Determine the (x, y) coordinate at the center of the cell enclosing the given text.  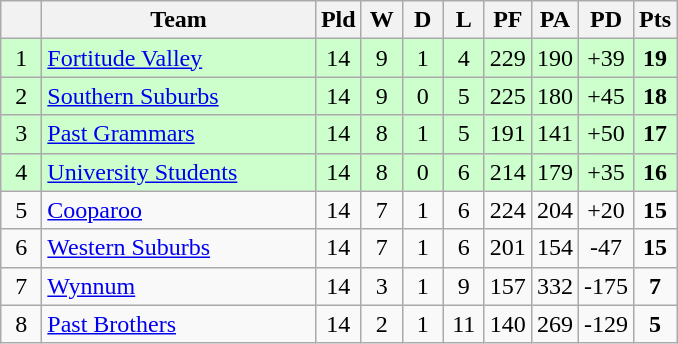
PA (554, 20)
214 (508, 172)
16 (654, 172)
-47 (606, 248)
Western Suburbs (179, 248)
17 (654, 134)
Past Grammars (179, 134)
18 (654, 96)
204 (554, 210)
154 (554, 248)
19 (654, 58)
Pld (338, 20)
140 (508, 324)
224 (508, 210)
332 (554, 286)
+35 (606, 172)
Fortitude Valley (179, 58)
157 (508, 286)
190 (554, 58)
+45 (606, 96)
University Students (179, 172)
Past Brothers (179, 324)
+39 (606, 58)
225 (508, 96)
229 (508, 58)
Pts (654, 20)
-175 (606, 286)
269 (554, 324)
D (422, 20)
Southern Suburbs (179, 96)
PD (606, 20)
191 (508, 134)
201 (508, 248)
179 (554, 172)
L (464, 20)
Cooparoo (179, 210)
+20 (606, 210)
W (382, 20)
+50 (606, 134)
Team (179, 20)
141 (554, 134)
PF (508, 20)
Wynnum (179, 286)
180 (554, 96)
11 (464, 324)
-129 (606, 324)
